Scan for the cell matching the given text and deliver its (X, Y) coordinate at center. 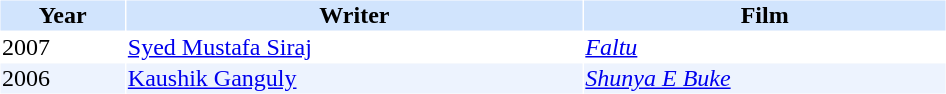
Writer (354, 15)
Year (62, 15)
Film (765, 15)
Kaushik Ganguly (354, 79)
2007 (62, 47)
Shunya E Buke (765, 79)
Faltu (765, 47)
Syed Mustafa Siraj (354, 47)
2006 (62, 79)
